Detect which cell encompasses the target text, then output its [X, Y] center coordinate. 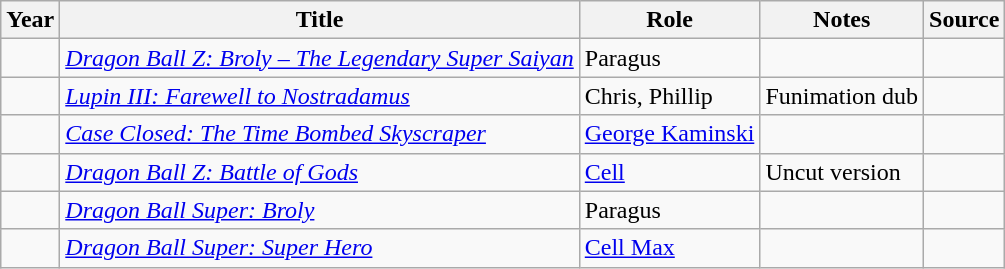
Role [670, 20]
Year [30, 20]
George Kaminski [670, 134]
Lupin III: Farewell to Nostradamus [320, 96]
Dragon Ball Super: Broly [320, 210]
Cell [670, 172]
Source [964, 20]
Uncut version [842, 172]
Cell Max [670, 248]
Chris, Phillip [670, 96]
Funimation dub [842, 96]
Dragon Ball Super: Super Hero [320, 248]
Notes [842, 20]
Case Closed: The Time Bombed Skyscraper [320, 134]
Dragon Ball Z: Broly – The Legendary Super Saiyan [320, 58]
Title [320, 20]
Dragon Ball Z: Battle of Gods [320, 172]
